Extract the [X, Y] coordinate from the center of the cell holding the provided text.  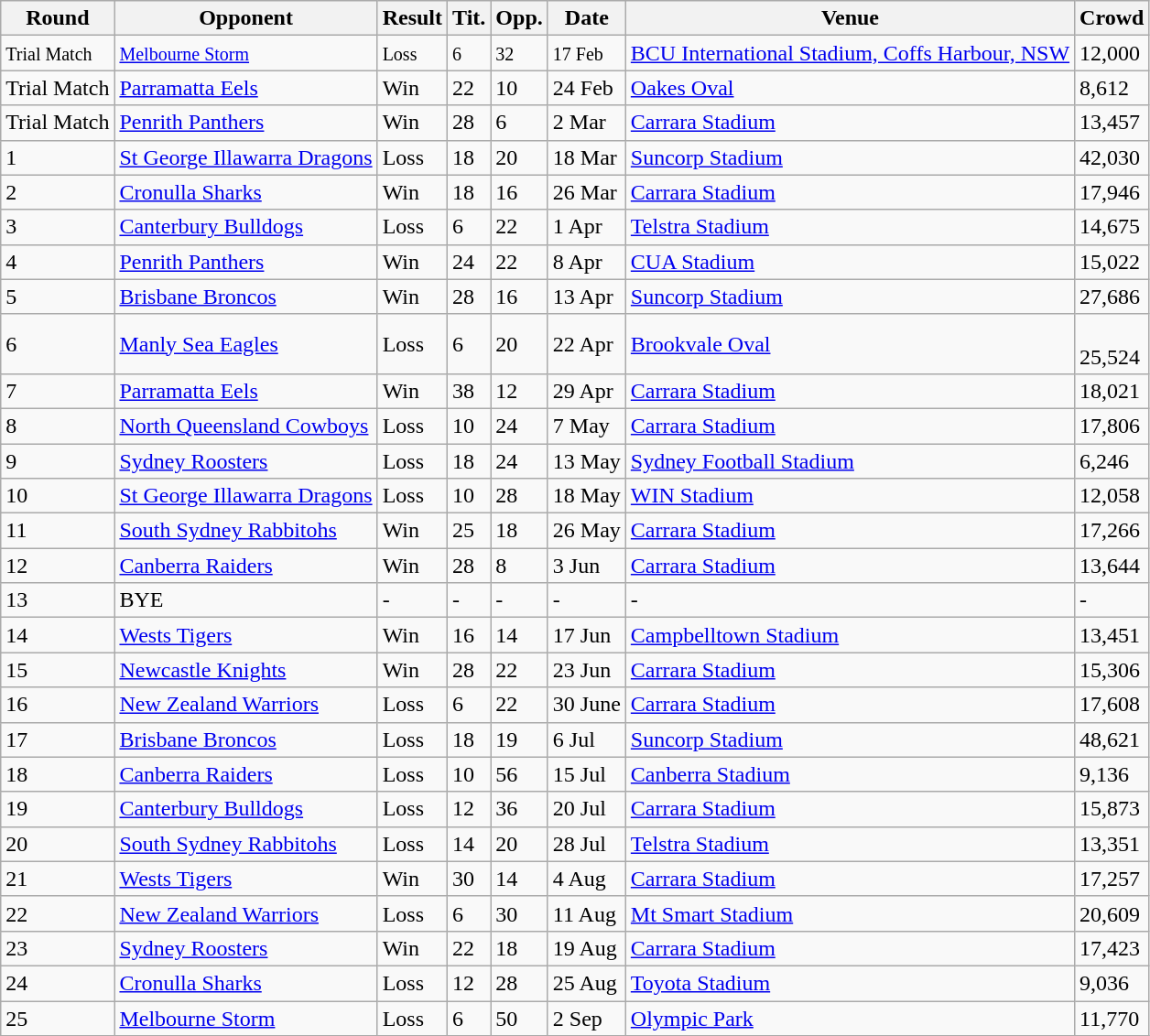
25 Aug [586, 983]
Olympic Park [850, 1019]
20,609 [1112, 913]
30 June [586, 705]
27,686 [1112, 297]
14,675 [1112, 227]
Canberra Stadium [850, 774]
3 [58, 227]
13 May [586, 460]
9,036 [1112, 983]
6,246 [1112, 460]
17,423 [1112, 948]
13,351 [1112, 844]
11 Aug [586, 913]
42,030 [1112, 157]
19 Aug [586, 948]
2 [58, 192]
1 [58, 157]
56 [519, 774]
18,021 [1112, 391]
1 Apr [586, 227]
48,621 [1112, 739]
25,524 [1112, 344]
18 May [586, 496]
17,806 [1112, 426]
9,136 [1112, 774]
13,457 [1112, 123]
2 Mar [586, 123]
Crowd [1112, 18]
Manly Sea Eagles [245, 344]
12,000 [1112, 53]
4 [58, 262]
26 May [586, 531]
13 Apr [586, 297]
26 Mar [586, 192]
24 Feb [586, 88]
Campbelltown Stadium [850, 635]
Venue [850, 18]
32 [519, 53]
15,873 [1112, 809]
WIN Stadium [850, 496]
Mt Smart Stadium [850, 913]
9 [58, 460]
8,612 [1112, 88]
Round [58, 18]
50 [519, 1019]
5 [58, 297]
17 Feb [586, 53]
13 [58, 600]
Opponent [245, 18]
BYE [245, 600]
21 [58, 879]
Brookvale Oval [850, 344]
Newcastle Knights [245, 670]
17,257 [1112, 879]
29 Apr [586, 391]
Result [412, 18]
7 May [586, 426]
4 Aug [586, 879]
13,644 [1112, 566]
12,058 [1112, 496]
6 Jul [586, 739]
23 [58, 948]
15,306 [1112, 670]
Sydney Football Stadium [850, 460]
17,608 [1112, 705]
15 [58, 670]
CUA Stadium [850, 262]
11,770 [1112, 1019]
20 Jul [586, 809]
11 [58, 531]
23 Jun [586, 670]
15 Jul [586, 774]
2 Sep [586, 1019]
BCU International Stadium, Coffs Harbour, NSW [850, 53]
18 Mar [586, 157]
Oakes Oval [850, 88]
17,946 [1112, 192]
7 [58, 391]
Tit. [469, 18]
38 [469, 391]
36 [519, 809]
17,266 [1112, 531]
Date [586, 18]
17 Jun [586, 635]
15,022 [1112, 262]
Toyota Stadium [850, 983]
13,451 [1112, 635]
8 Apr [586, 262]
3 Jun [586, 566]
Opp. [519, 18]
22 Apr [586, 344]
North Queensland Cowboys [245, 426]
28 Jul [586, 844]
17 [58, 739]
